Detect which cell encompasses the target text, then output its [x, y] center coordinate. 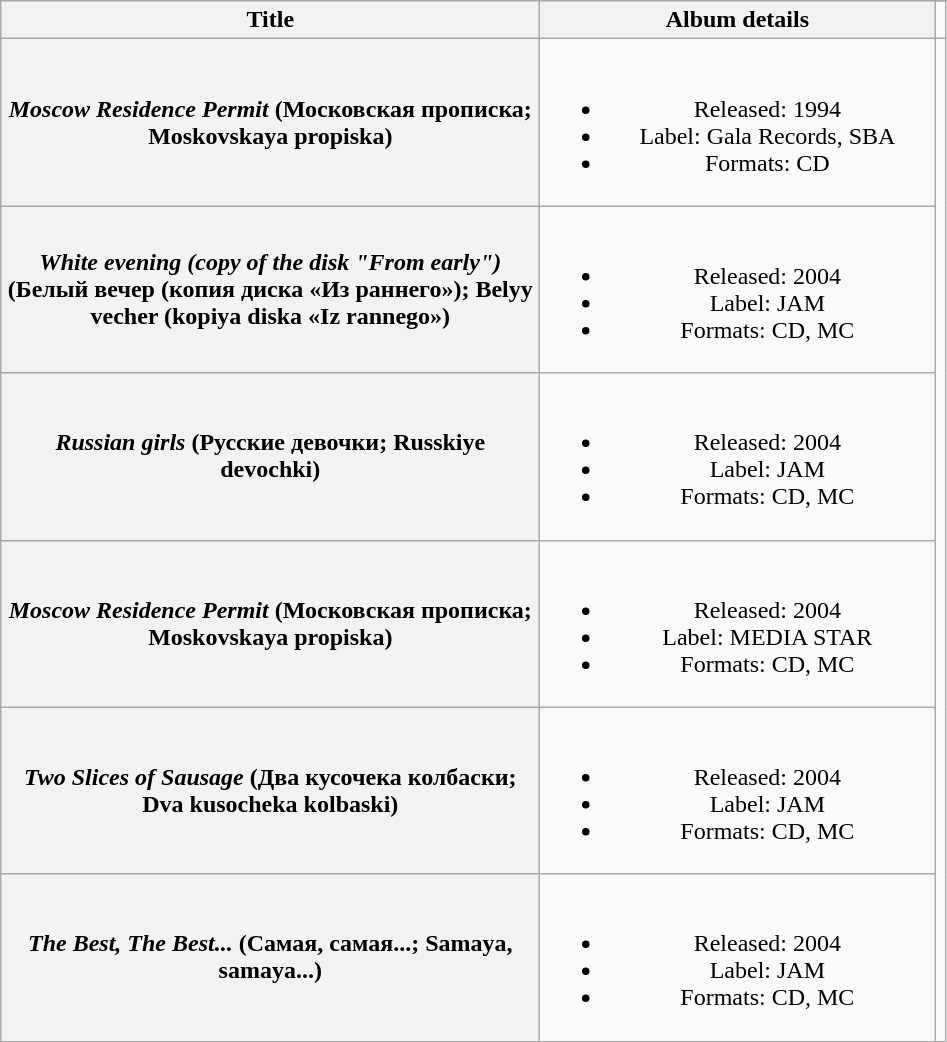
Album details [738, 20]
Two Slices of Sausage (Два кусочека колбаски; Dva kusocheka kolbaski) [270, 790]
The Best, The Best... (Самая, самая...; Samaya, samaya...) [270, 958]
White evening (copy of the disk "From early") (Белый вечер (копия диска «Из раннего»); Belyy vecher (kopiya diska «Iz rannego») [270, 290]
Russian girls (Русские девочки; Russkiye devochki) [270, 456]
Title [270, 20]
Released: 1994 Label: Gala Records, SBAFormats: CD [738, 122]
Released: 2004 Label: MEDIA STARFormats: CD, MC [738, 624]
